Output the (X, Y) coordinate of the center of the cell containing the given text.  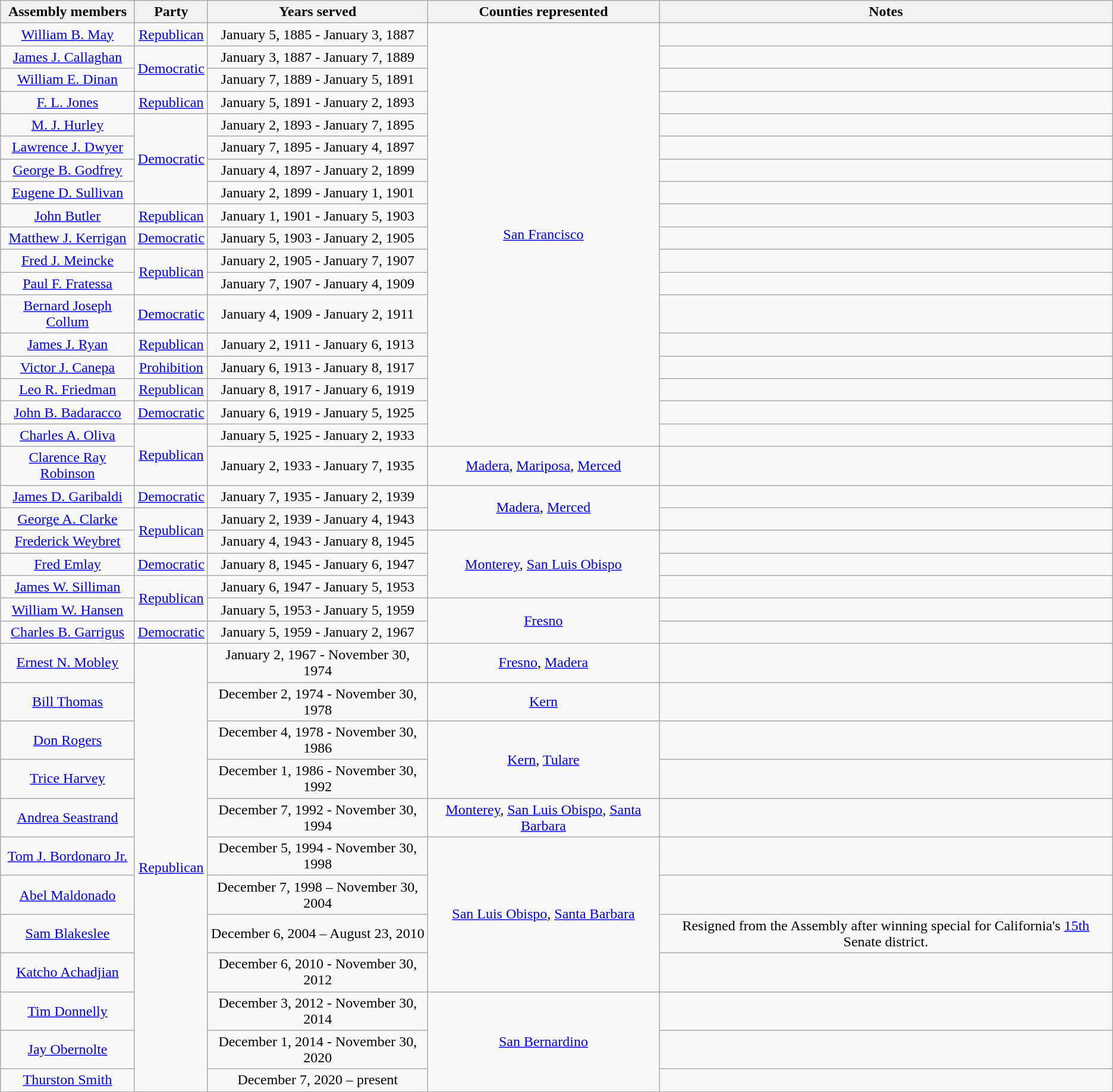
January 2, 1939 - January 4, 1943 (317, 519)
Paul F. Fratessa (68, 284)
Fresno (543, 621)
William W. Hansen (68, 609)
December 7, 2020 – present (317, 1080)
James W. Silliman (68, 587)
Madera, Mariposa, Merced (543, 466)
Bernard Joseph Collum (68, 314)
January 5, 1959 - January 2, 1967 (317, 632)
Monterey, San Luis Obispo, Santa Barbara (543, 818)
San Bernardino (543, 1041)
Katcho Achadjian (68, 973)
Don Rogers (68, 741)
January 7, 1895 - January 4, 1897 (317, 147)
San Francisco (543, 235)
Counties represented (543, 12)
Lawrence J. Dwyer (68, 147)
January 6, 1913 - January 8, 1917 (317, 367)
Bill Thomas (68, 701)
Monterey, San Luis Obispo (543, 564)
Madera, Merced (543, 508)
December 4, 1978 - November 30, 1986 (317, 741)
Abel Maldonado (68, 895)
December 5, 1994 - November 30, 1998 (317, 856)
January 7, 1889 - January 5, 1891 (317, 80)
George B. Godfrey (68, 170)
December 6, 2004 – August 23, 2010 (317, 933)
January 1, 1901 - January 5, 1903 (317, 215)
William E. Dinan (68, 80)
James D. Garibaldi (68, 496)
December 7, 1998 – November 30, 2004 (317, 895)
Prohibition (171, 367)
January 2, 1899 - January 1, 1901 (317, 193)
James J. Callaghan (68, 57)
January 5, 1903 - January 2, 1905 (317, 238)
F. L. Jones (68, 102)
December 1, 2014 - November 30, 2020 (317, 1050)
Ernest N. Mobley (68, 662)
December 2, 1974 - November 30, 1978 (317, 701)
January 5, 1953 - January 5, 1959 (317, 609)
George A. Clarke (68, 519)
Clarence Ray Robinson (68, 466)
January 5, 1925 - January 2, 1933 (317, 435)
January 2, 1911 - January 6, 1913 (317, 345)
January 4, 1897 - January 2, 1899 (317, 170)
Andrea Seastrand (68, 818)
January 8, 1917 - January 6, 1919 (317, 390)
January 7, 1907 - January 4, 1909 (317, 284)
Jay Obernolte (68, 1050)
Fresno, Madera (543, 662)
M. J. Hurley (68, 125)
Trice Harvey (68, 779)
January 5, 1891 - January 2, 1893 (317, 102)
Fred Emlay (68, 564)
January 7, 1935 - January 2, 1939 (317, 496)
December 7, 1992 - November 30, 1994 (317, 818)
January 6, 1947 - January 5, 1953 (317, 587)
Thurston Smith (68, 1080)
January 2, 1933 - January 7, 1935 (317, 466)
January 5, 1885 - January 3, 1887 (317, 34)
January 8, 1945 - January 6, 1947 (317, 564)
January 2, 1893 - January 7, 1895 (317, 125)
Victor J. Canepa (68, 367)
James J. Ryan (68, 345)
January 4, 1909 - January 2, 1911 (317, 314)
Tom J. Bordonaro Jr. (68, 856)
Party (171, 12)
San Luis Obispo, Santa Barbara (543, 914)
January 3, 1887 - January 7, 1889 (317, 57)
John Butler (68, 215)
Years served (317, 12)
Frederick Weybret (68, 542)
Resigned from the Assembly after winning special for California's 15th Senate district. (886, 933)
Leo R. Friedman (68, 390)
Tim Donnelly (68, 1011)
December 3, 2012 - November 30, 2014 (317, 1011)
Kern (543, 701)
Matthew J. Kerrigan (68, 238)
Charles B. Garrigus (68, 632)
Sam Blakeslee (68, 933)
Notes (886, 12)
January 6, 1919 - January 5, 1925 (317, 413)
Fred J. Meincke (68, 260)
Charles A. Oliva (68, 435)
January 4, 1943 - January 8, 1945 (317, 542)
January 2, 1905 - January 7, 1907 (317, 260)
December 1, 1986 - November 30, 1992 (317, 779)
Assembly members (68, 12)
William B. May (68, 34)
John B. Badaracco (68, 413)
Kern, Tulare (543, 760)
December 6, 2010 - November 30, 2012 (317, 973)
Eugene D. Sullivan (68, 193)
January 2, 1967 - November 30, 1974 (317, 662)
